Locate the cell with the specified text and output its (x, y) center coordinate. 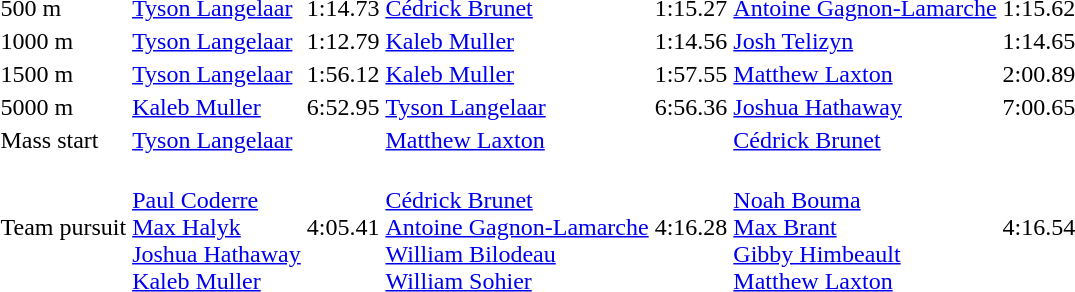
1:57.55 (691, 74)
1:56.12 (343, 74)
1:14.56 (691, 41)
6:56.36 (691, 107)
Josh Telizyn (865, 41)
6:52.95 (343, 107)
1:12.79 (343, 41)
Joshua Hathaway (865, 107)
